Return [x, y] of the center of cell containing provided text 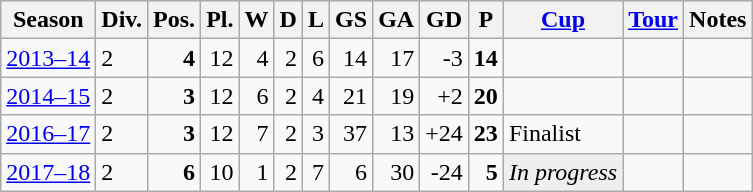
17 [396, 58]
37 [352, 134]
2014–15 [48, 96]
19 [396, 96]
23 [486, 134]
Notes [718, 20]
In progress [562, 172]
1 [256, 172]
20 [486, 96]
2013–14 [48, 58]
30 [396, 172]
-3 [444, 58]
Cup [562, 20]
W [256, 20]
GD [444, 20]
Pos. [174, 20]
5 [486, 172]
21 [352, 96]
Tour [654, 20]
13 [396, 134]
GS [352, 20]
10 [220, 172]
D [288, 20]
2017–18 [48, 172]
P [486, 20]
+2 [444, 96]
Pl. [220, 20]
-24 [444, 172]
L [316, 20]
Finalist [562, 134]
Season [48, 20]
+24 [444, 134]
GA [396, 20]
Div. [122, 20]
2016–17 [48, 134]
